Locate the cell with the specified text and output its (X, Y) center coordinate. 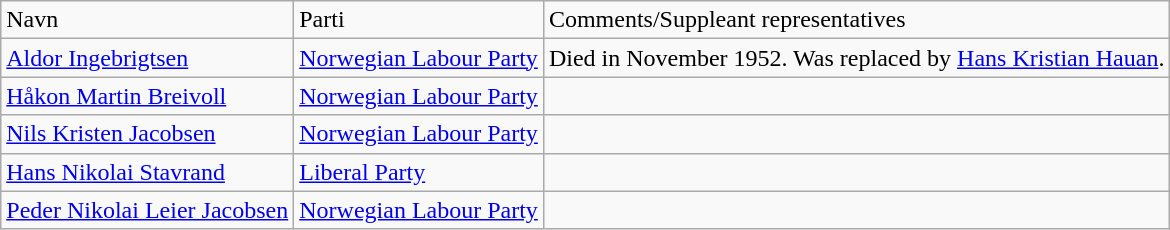
Comments/Suppleant representatives (856, 20)
Died in November 1952. Was replaced by Hans Kristian Hauan. (856, 58)
Liberal Party (419, 172)
Hans Nikolai Stavrand (148, 172)
Parti (419, 20)
Håkon Martin Breivoll (148, 96)
Nils Kristen Jacobsen (148, 134)
Aldor Ingebrigtsen (148, 58)
Peder Nikolai Leier Jacobsen (148, 210)
Navn (148, 20)
